Pinpoint the cell where the given text exists, returning its [x, y] midpoint coordinate. 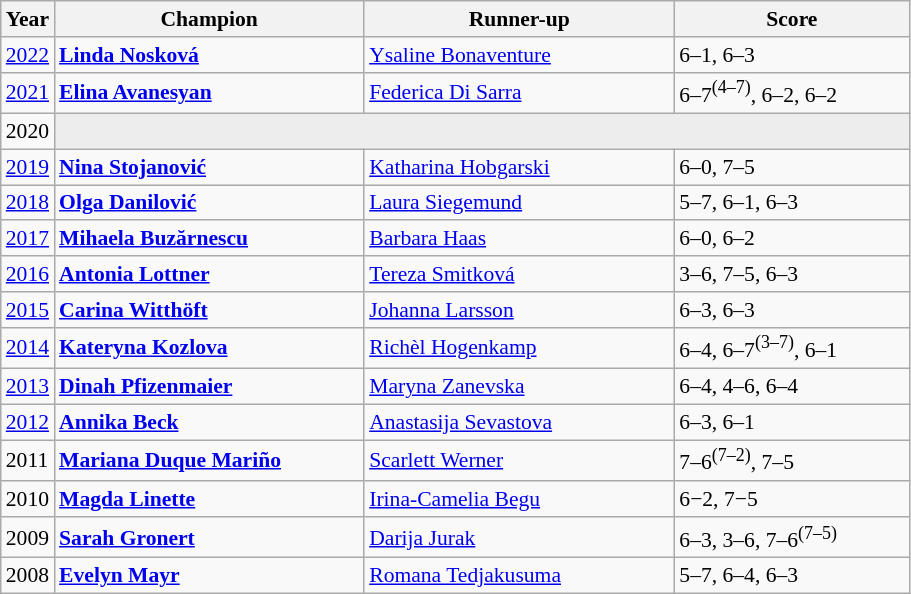
2022 [28, 55]
Magda Linette [209, 499]
Evelyn Mayr [209, 576]
2021 [28, 92]
2018 [28, 203]
2012 [28, 422]
Federica Di Sarra [519, 92]
Runner-up [519, 19]
6–3, 6–3 [792, 310]
2011 [28, 460]
Carina Witthöft [209, 310]
5–7, 6–4, 6–3 [792, 576]
2008 [28, 576]
Richèl Hogenkamp [519, 348]
Anastasija Sevastova [519, 422]
3–6, 7–5, 6–3 [792, 274]
Mariana Duque Mariño [209, 460]
Score [792, 19]
Maryna Zanevska [519, 387]
Linda Nosková [209, 55]
2019 [28, 167]
Laura Siegemund [519, 203]
Elina Avanesyan [209, 92]
2009 [28, 538]
6–3, 6–1 [792, 422]
Scarlett Werner [519, 460]
Champion [209, 19]
2014 [28, 348]
2013 [28, 387]
Olga Danilović [209, 203]
6–4, 6–7(3–7), 6–1 [792, 348]
6–0, 7–5 [792, 167]
2015 [28, 310]
2016 [28, 274]
Tereza Smitková [519, 274]
2020 [28, 132]
6−2, 7−5 [792, 499]
Ysaline Bonaventure [519, 55]
Sarah Gronert [209, 538]
Kateryna Kozlova [209, 348]
6–4, 4–6, 6–4 [792, 387]
Mihaela Buzărnescu [209, 239]
Annika Beck [209, 422]
Irina-Camelia Begu [519, 499]
6–7(4–7), 6–2, 6–2 [792, 92]
6–3, 3–6, 7–6(7–5) [792, 538]
2017 [28, 239]
2010 [28, 499]
6–1, 6–3 [792, 55]
Darija Jurak [519, 538]
7–6(7–2), 7–5 [792, 460]
6–0, 6–2 [792, 239]
Katharina Hobgarski [519, 167]
Romana Tedjakusuma [519, 576]
Year [28, 19]
5–7, 6–1, 6–3 [792, 203]
Nina Stojanović [209, 167]
Antonia Lottner [209, 274]
Johanna Larsson [519, 310]
Dinah Pfizenmaier [209, 387]
Barbara Haas [519, 239]
